Pinpoint the cell where the given text exists, returning its [X, Y] midpoint coordinate. 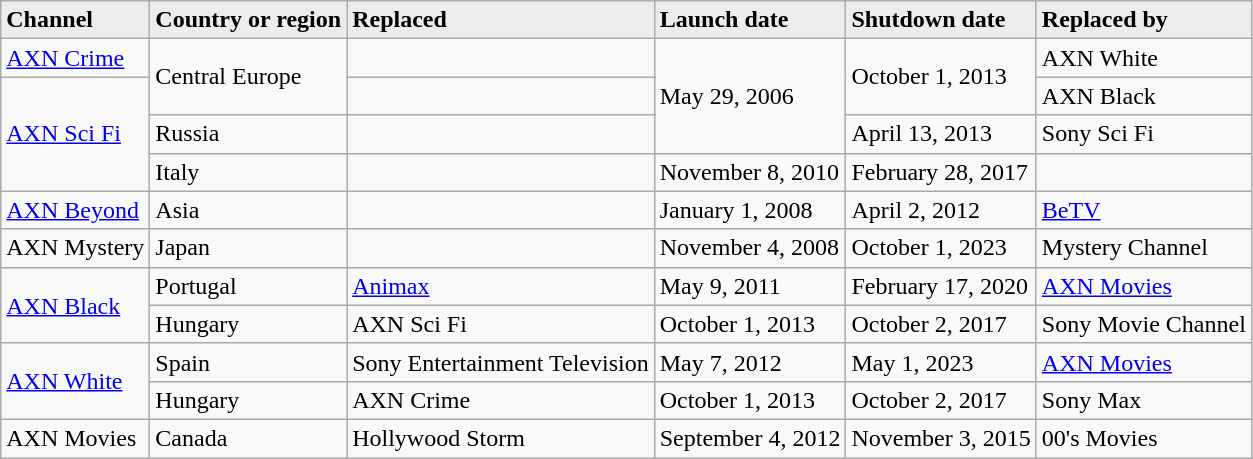
BeTV [1144, 210]
Canada [248, 438]
November 3, 2015 [941, 438]
May 1, 2023 [941, 362]
November 4, 2008 [750, 248]
February 28, 2017 [941, 172]
Spain [248, 362]
Sony Entertainment Television [501, 362]
September 4, 2012 [750, 438]
Launch date [750, 20]
Hollywood Storm [501, 438]
Sony Max [1144, 400]
Replaced [501, 20]
Mystery Channel [1144, 248]
Russia [248, 134]
November 8, 2010 [750, 172]
AXN Mystery [76, 248]
Japan [248, 248]
Shutdown date [941, 20]
Central Europe [248, 77]
May 9, 2011 [750, 286]
Sony Sci Fi [1144, 134]
AXN Beyond [76, 210]
Replaced by [1144, 20]
October 1, 2023 [941, 248]
Asia [248, 210]
April 13, 2013 [941, 134]
February 17, 2020 [941, 286]
Italy [248, 172]
Channel [76, 20]
Portugal [248, 286]
Sony Movie Channel [1144, 324]
April 2, 2012 [941, 210]
May 29, 2006 [750, 96]
00's Movies [1144, 438]
May 7, 2012 [750, 362]
January 1, 2008 [750, 210]
Animax [501, 286]
Country or region [248, 20]
